Return the (X, Y) coordinate for the center point of the cell that contains the specified text.  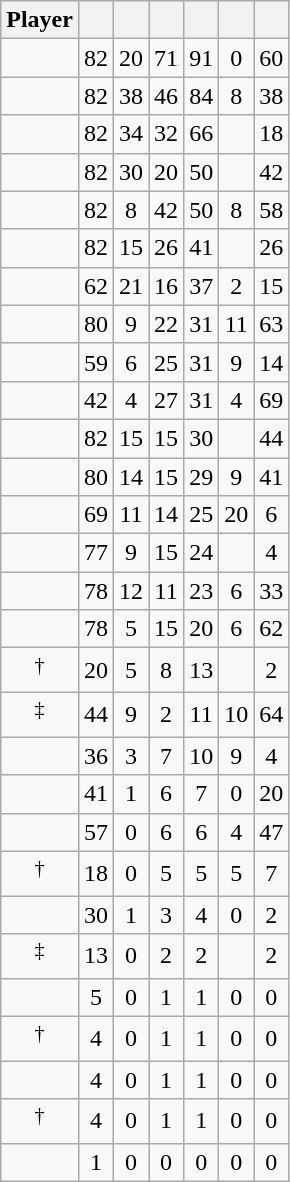
66 (202, 134)
21 (132, 286)
16 (166, 286)
91 (202, 58)
34 (132, 134)
27 (166, 400)
24 (202, 553)
23 (202, 591)
47 (272, 832)
29 (202, 477)
22 (166, 324)
59 (96, 362)
46 (166, 96)
33 (272, 591)
64 (272, 714)
36 (96, 756)
60 (272, 58)
77 (96, 553)
Player (40, 20)
58 (272, 210)
84 (202, 96)
12 (132, 591)
71 (166, 58)
37 (202, 286)
57 (96, 832)
63 (272, 324)
32 (166, 134)
